Provide the (X, Y) coordinate of the cell's center where the given text is located.  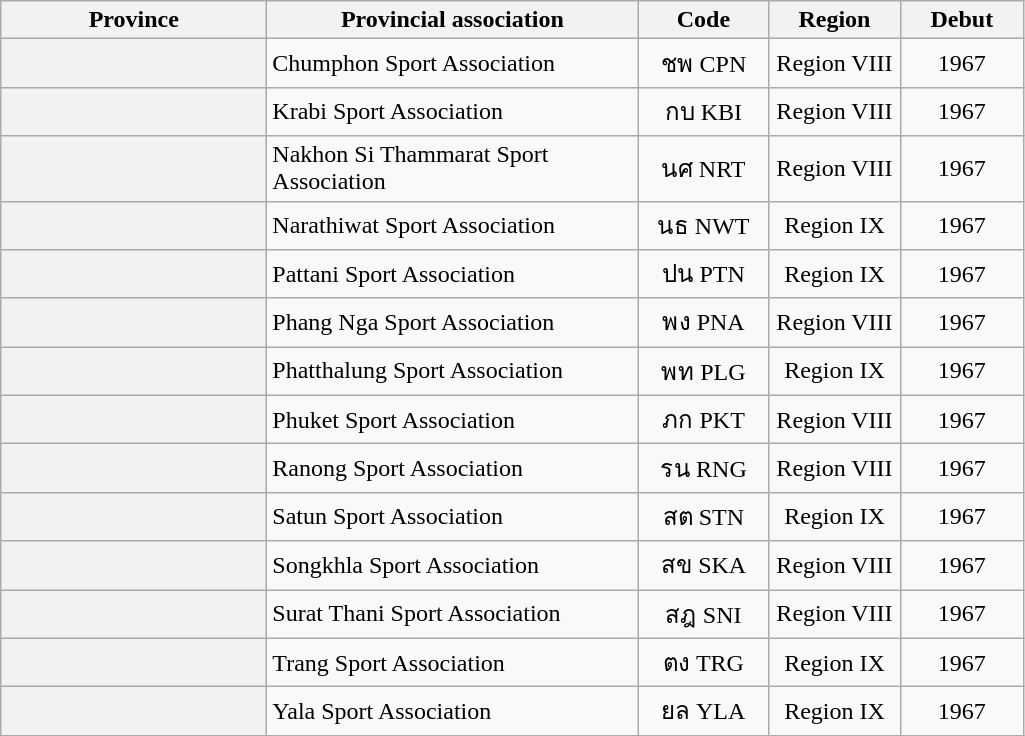
กบ KBI (704, 112)
Ranong Sport Association (452, 468)
Narathiwat Sport Association (452, 226)
Nakhon Si Thammarat Sport Association (452, 168)
Pattani Sport Association (452, 274)
นธ NWT (704, 226)
ชพ CPN (704, 64)
นศ NRT (704, 168)
Provincial association (452, 20)
พง PNA (704, 322)
Debut (962, 20)
พท PLG (704, 372)
Province (134, 20)
ปน PTN (704, 274)
สต STN (704, 516)
Code (704, 20)
Trang Sport Association (452, 662)
Phatthalung Sport Association (452, 372)
Chumphon Sport Association (452, 64)
Krabi Sport Association (452, 112)
ภก PKT (704, 420)
Yala Sport Association (452, 712)
Region (834, 20)
Phang Nga Sport Association (452, 322)
Phuket Sport Association (452, 420)
Surat Thani Sport Association (452, 614)
ยล YLA (704, 712)
รน RNG (704, 468)
Songkhla Sport Association (452, 566)
Satun Sport Association (452, 516)
สฎ SNI (704, 614)
ตง TRG (704, 662)
สข SKA (704, 566)
